Capture the cell that displays the provided text and extract its (x, y) central coordinate. 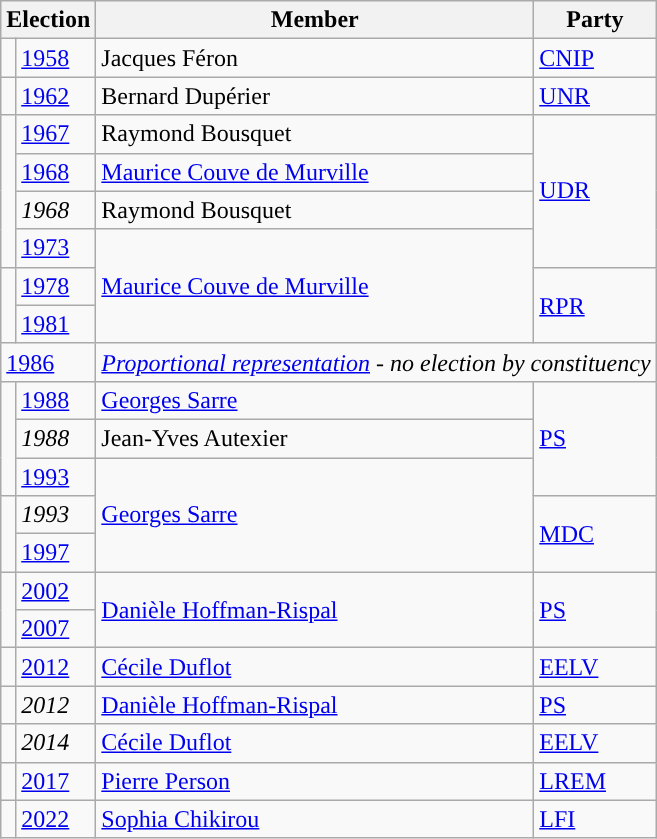
2014 (56, 743)
Sophia Chikirou (315, 819)
LFI (595, 819)
Party (595, 20)
2007 (56, 629)
Jacques Féron (315, 58)
2002 (56, 591)
UDR (595, 191)
1986 (48, 362)
1973 (56, 248)
Member (315, 20)
CNIP (595, 58)
1981 (56, 324)
1978 (56, 286)
1967 (56, 134)
UNR (595, 96)
2017 (56, 781)
1962 (56, 96)
Proportional representation - no election by constituency (376, 362)
1997 (56, 553)
LREM (595, 781)
Bernard Dupérier (315, 96)
1958 (56, 58)
MDC (595, 534)
Pierre Person (315, 781)
2022 (56, 819)
Election (48, 20)
RPR (595, 305)
Jean-Yves Autexier (315, 438)
